Provide the (x, y) coordinate of the cell's center where the given text is located.  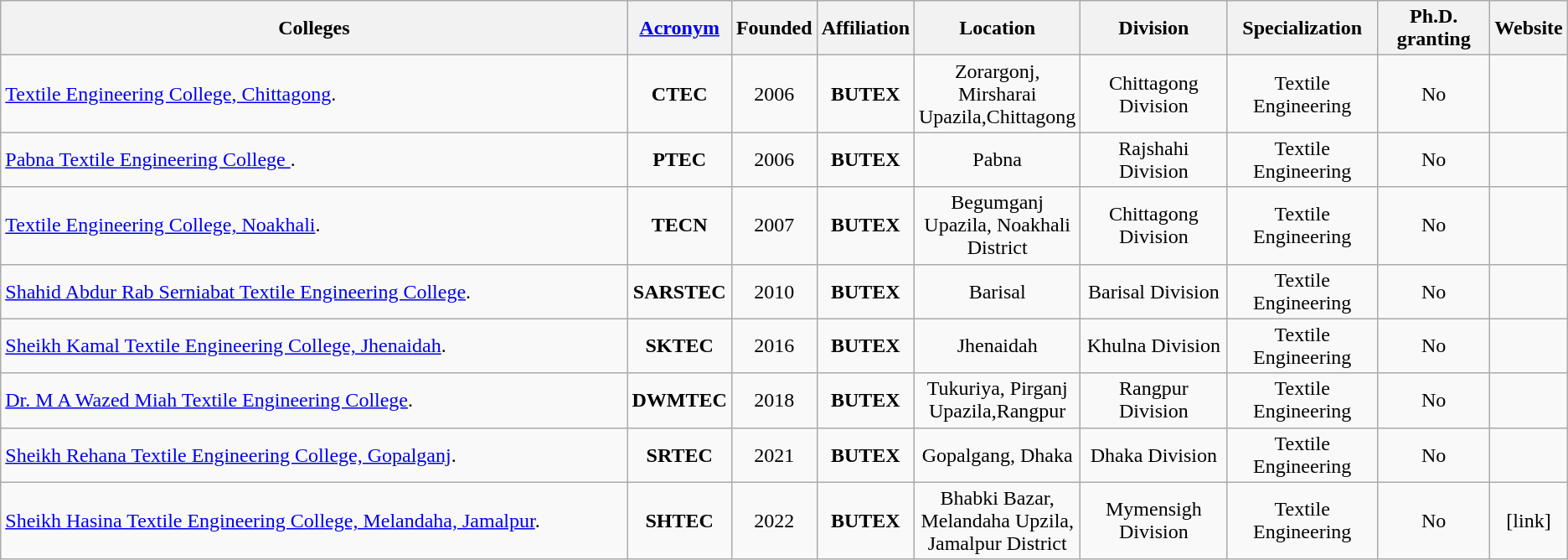
Sheikh Kamal Textile Engineering College, Jhenaidah. (314, 345)
SARSTEC (679, 292)
Barisal (998, 292)
Jhenaidah (998, 345)
2016 (774, 345)
Dhaka Division (1154, 454)
Barisal Division (1154, 292)
SRTEC (679, 454)
Textile Engineering College, Noakhali. (314, 226)
[link] (1529, 521)
Mymensigh Division (1154, 521)
Begumganj Upazila, Noakhali District (998, 226)
CTEC (679, 94)
DWMTEC (679, 401)
2010 (774, 292)
Shahid Abdur Rab Serniabat Textile Engineering College. (314, 292)
Founded (774, 29)
Location (998, 29)
SHTEC (679, 521)
2022 (774, 521)
Dr. M A Wazed Miah Textile Engineering College. (314, 401)
Rajshahi Division (1154, 159)
Textile Engineering College, Chittagong. (314, 94)
Gopalgang, Dhaka (998, 454)
Khulna Division (1154, 345)
Sheikh Hasina Textile Engineering College, Melandaha, Jamalpur. (314, 521)
PTEC (679, 159)
Pabna Textile Engineering College . (314, 159)
Bhabki Bazar, Melandaha Upzila, Jamalpur District (998, 521)
Affiliation (865, 29)
Specialization (1302, 29)
Pabna (998, 159)
Rangpur Division (1154, 401)
2021 (774, 454)
2007 (774, 226)
2018 (774, 401)
Acronym (679, 29)
Division (1154, 29)
Website (1529, 29)
Sheikh Rehana Textile Engineering College, Gopalganj. (314, 454)
Zorargonj, Mirsharai Upazila,Chittagong (998, 94)
Colleges (314, 29)
Ph.D. granting (1434, 29)
SKTEC (679, 345)
TECN (679, 226)
Tukuriya, Pirganj Upazila,Rangpur (998, 401)
